From the cell containing the given text, extract its center point as [x, y] coordinate. 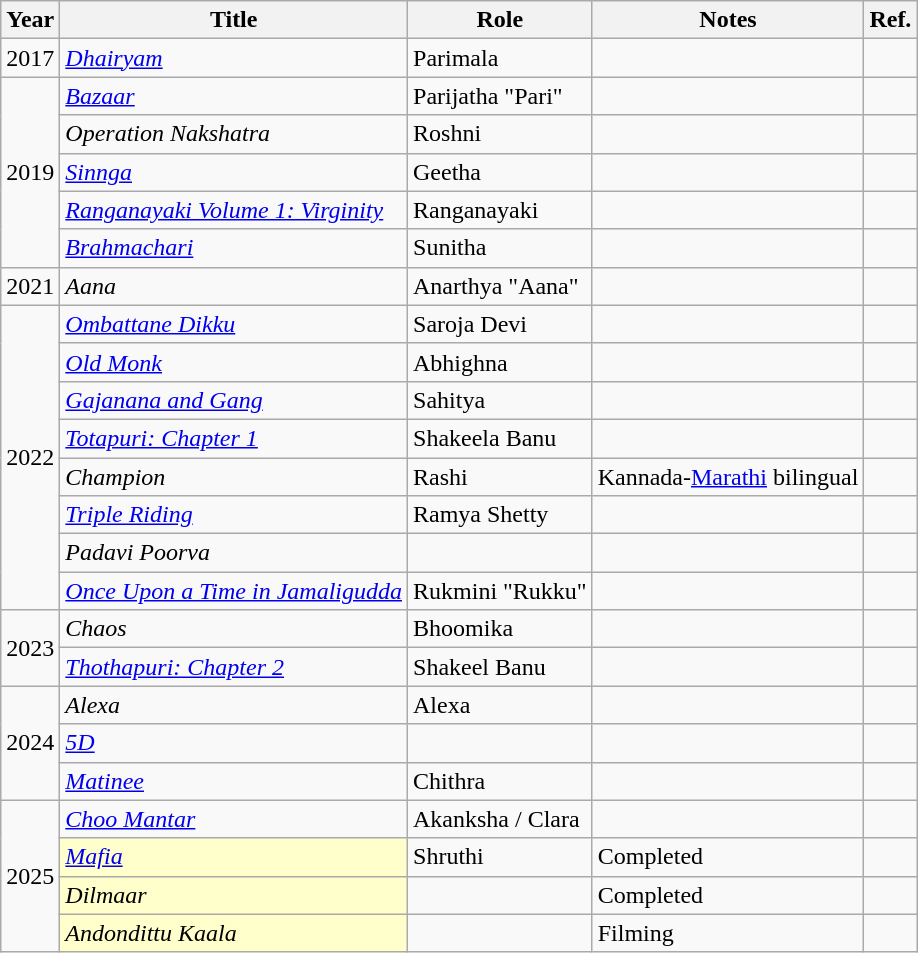
2017 [30, 58]
2019 [30, 172]
Mafia [234, 857]
Shruthi [500, 857]
Parimala [500, 58]
Sahitya [500, 400]
Parijatha "Pari" [500, 96]
Notes [728, 20]
Bhoomika [500, 629]
Roshni [500, 134]
2021 [30, 286]
Ombattane Dikku [234, 324]
Dilmaar [234, 895]
2022 [30, 457]
Bazaar [234, 96]
Filming [728, 933]
Triple Riding [234, 515]
Brahmachari [234, 248]
Year [30, 20]
2023 [30, 648]
Role [500, 20]
Rashi [500, 477]
Thothapuri: Chapter 2 [234, 667]
Ranganayaki [500, 210]
2025 [30, 876]
Operation Nakshatra [234, 134]
Sinnga [234, 172]
5D [234, 743]
Andondittu Kaala [234, 933]
Abhighna [500, 362]
Ramya Shetty [500, 515]
Sunitha [500, 248]
2024 [30, 743]
Ref. [890, 20]
Saroja Devi [500, 324]
Matinee [234, 781]
Dhairyam [234, 58]
Chaos [234, 629]
Old Monk [234, 362]
Ranganayaki Volume 1: Virginity [234, 210]
Rukmini "Rukku" [500, 591]
Kannada-Marathi bilingual [728, 477]
Choo Mantar [234, 819]
Champion [234, 477]
Shakeela Banu [500, 438]
Geetha [500, 172]
Gajanana and Gang [234, 400]
Title [234, 20]
Chithra [500, 781]
Once Upon a Time in Jamaligudda [234, 591]
Akanksha / Clara [500, 819]
Totapuri: Chapter 1 [234, 438]
Padavi Poorva [234, 553]
Aana [234, 286]
Anarthya "Aana" [500, 286]
Shakeel Banu [500, 667]
